For the text-containing cell, return its midpoint in [X, Y] coordinate format. 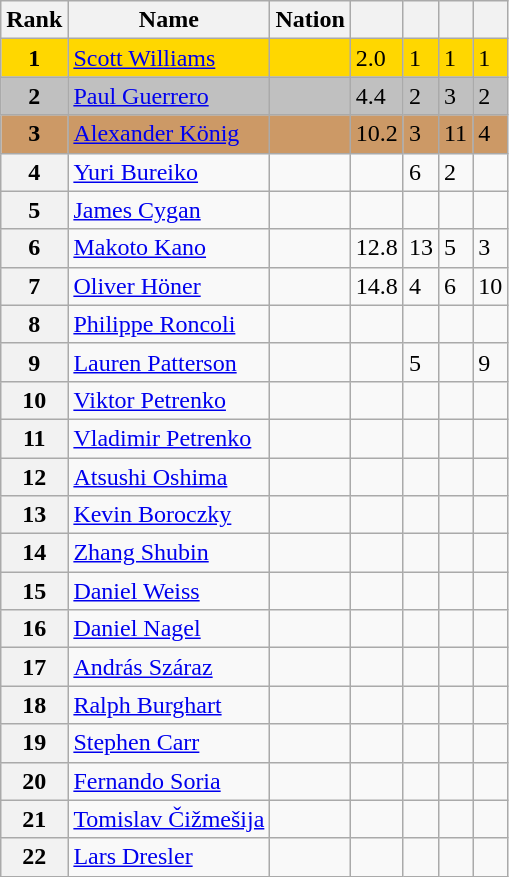
16 [34, 629]
Philippe Roncoli [169, 324]
Atsushi Oshima [169, 477]
Alexander König [169, 134]
Nation [310, 20]
21 [34, 819]
Ralph Burghart [169, 705]
Paul Guerrero [169, 96]
Kevin Boroczky [169, 515]
Tomislav Čižmešija [169, 819]
2.0 [376, 58]
14 [34, 553]
Makoto Kano [169, 248]
James Cygan [169, 210]
Scott Williams [169, 58]
Oliver Höner [169, 286]
19 [34, 743]
Viktor Petrenko [169, 400]
Fernando Soria [169, 781]
Name [169, 20]
Lars Dresler [169, 857]
17 [34, 667]
14.8 [376, 286]
András Száraz [169, 667]
Zhang Shubin [169, 553]
Daniel Nagel [169, 629]
Daniel Weiss [169, 591]
7 [34, 286]
12 [34, 477]
22 [34, 857]
10.2 [376, 134]
18 [34, 705]
15 [34, 591]
4.4 [376, 96]
12.8 [376, 248]
Yuri Bureiko [169, 172]
Vladimir Petrenko [169, 438]
8 [34, 324]
Rank [34, 20]
20 [34, 781]
Lauren Patterson [169, 362]
Stephen Carr [169, 743]
